Identify which cell holds the provided text, then report its (x, y) central coordinate. 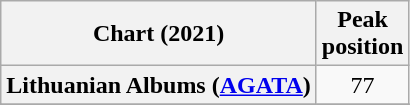
77 (362, 85)
Chart (2021) (159, 34)
Peakposition (362, 34)
Lithuanian Albums (AGATA) (159, 85)
